Output the (x, y) coordinate of the center of the cell containing the given text.  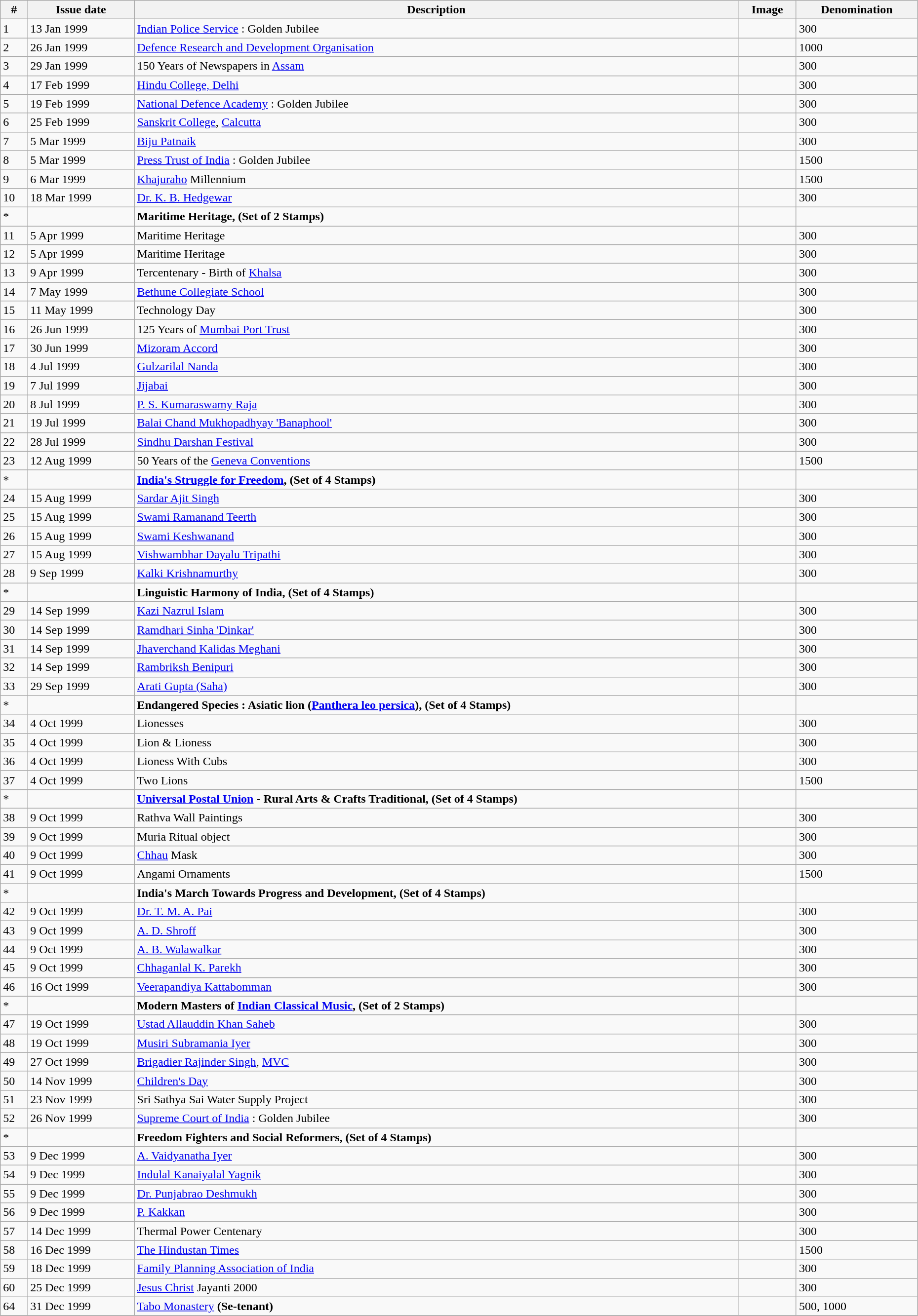
9 Apr 1999 (81, 273)
12 (14, 254)
24 (14, 498)
Children's Day (437, 1081)
28 Jul 1999 (81, 442)
14 Nov 1999 (81, 1081)
Indian Police Service : Golden Jubilee (437, 29)
Thermal Power Centenary (437, 1231)
19 (14, 386)
The Hindustan Times (437, 1250)
2 (14, 47)
53 (14, 1156)
Veerapandiya Kattabomman (437, 987)
Description (437, 10)
India's March Towards Progress and Development, (Set of 4 Stamps) (437, 893)
26 Nov 1999 (81, 1118)
Swami Ramanand Teerth (437, 517)
34 (14, 724)
51 (14, 1099)
Tercentenary - Birth of Khalsa (437, 273)
6 Mar 1999 (81, 179)
43 (14, 930)
7 Jul 1999 (81, 386)
41 (14, 874)
Rathva Wall Paintings (437, 817)
17 Feb 1999 (81, 85)
1000 (856, 47)
50 (14, 1081)
Tabo Monastery (Se-tenant) (437, 1306)
27 Oct 1999 (81, 1062)
Musiri Subramania Iyer (437, 1043)
46 (14, 987)
8 (14, 160)
27 (14, 555)
3 (14, 66)
25 Feb 1999 (81, 122)
Jhaverchand Kalidas Meghani (437, 649)
30 (14, 630)
1 (14, 29)
Freedom Fighters and Social Reformers, (Set of 4 Stamps) (437, 1137)
19 Feb 1999 (81, 104)
Family Planning Association of India (437, 1269)
Muria Ritual object (437, 837)
55 (14, 1194)
125 Years of Mumbai Port Trust (437, 329)
Lionesses (437, 724)
# (14, 10)
India's Struggle for Freedom, (Set of 4 Stamps) (437, 479)
Arati Gupta (Saha) (437, 686)
Modern Masters of Indian Classical Music, (Set of 2 Stamps) (437, 1006)
37 (14, 780)
Two Lions (437, 780)
26 Jun 1999 (81, 329)
7 May 1999 (81, 292)
Ustad Allauddin Khan Saheb (437, 1024)
Issue date (81, 10)
Swami Keshwanand (437, 536)
59 (14, 1269)
Angami Ornaments (437, 874)
31 (14, 649)
Sri Sathya Sai Water Supply Project (437, 1099)
Jijabai (437, 386)
30 Jun 1999 (81, 348)
32 (14, 667)
48 (14, 1043)
14 (14, 292)
Lioness With Cubs (437, 761)
Dr. T. M. A. Pai (437, 912)
64 (14, 1306)
50 Years of the Geneva Conventions (437, 461)
36 (14, 761)
16 (14, 329)
Sardar Ajit Singh (437, 498)
Sindhu Darshan Festival (437, 442)
44 (14, 949)
11 (14, 235)
Gulzarilal Nanda (437, 367)
58 (14, 1250)
26 (14, 536)
15 (14, 310)
23 (14, 461)
17 (14, 348)
Brigadier Rajinder Singh, MVC (437, 1062)
29 (14, 611)
Denomination (856, 10)
Ramdhari Sinha 'Dinkar' (437, 630)
25 (14, 517)
P. S. Kumaraswamy Raja (437, 404)
19 Jul 1999 (81, 423)
A. B. Walawalkar (437, 949)
Khajuraho Millennium (437, 179)
16 Oct 1999 (81, 987)
42 (14, 912)
13 (14, 273)
Universal Postal Union - Rural Arts & Crafts Traditional, (Set of 4 Stamps) (437, 799)
Dr. Punjabrao Deshmukh (437, 1194)
38 (14, 817)
150 Years of Newspapers in Assam (437, 66)
49 (14, 1062)
29 Sep 1999 (81, 686)
26 Jan 1999 (81, 47)
11 May 1999 (81, 310)
Lion & Lioness (437, 742)
Kalki Krishnamurthy (437, 574)
Press Trust of India : Golden Jubilee (437, 160)
35 (14, 742)
60 (14, 1287)
21 (14, 423)
Maritime Heritage, (Set of 2 Stamps) (437, 216)
29 Jan 1999 (81, 66)
5 (14, 104)
Balai Chand Mukhopadhyay 'Banaphool' (437, 423)
Mizoram Accord (437, 348)
9 Sep 1999 (81, 574)
National Defence Academy : Golden Jubilee (437, 104)
39 (14, 837)
16 Dec 1999 (81, 1250)
Vishwambhar Dayalu Tripathi (437, 555)
A. Vaidyanatha Iyer (437, 1156)
Defence Research and Development Organisation (437, 47)
A. D. Shroff (437, 930)
Bethune Collegiate School (437, 292)
Technology Day (437, 310)
Supreme Court of India : Golden Jubilee (437, 1118)
52 (14, 1118)
Biju Patnaik (437, 141)
Indulal Kanaiyalal Yagnik (437, 1175)
4 Jul 1999 (81, 367)
8 Jul 1999 (81, 404)
9 (14, 179)
20 (14, 404)
Rambriksh Benipuri (437, 667)
28 (14, 574)
23 Nov 1999 (81, 1099)
500, 1000 (856, 1306)
Linguistic Harmony of India, (Set of 4 Stamps) (437, 592)
6 (14, 122)
14 Dec 1999 (81, 1231)
25 Dec 1999 (81, 1287)
Dr. K. B. Hedgewar (437, 197)
Kazi Nazrul Islam (437, 611)
12 Aug 1999 (81, 461)
4 (14, 85)
Chhaganlal K. Parekh (437, 968)
40 (14, 855)
54 (14, 1175)
Hindu College, Delhi (437, 85)
33 (14, 686)
57 (14, 1231)
18 (14, 367)
7 (14, 141)
18 Dec 1999 (81, 1269)
22 (14, 442)
45 (14, 968)
56 (14, 1212)
P. Kakkan (437, 1212)
10 (14, 197)
31 Dec 1999 (81, 1306)
47 (14, 1024)
Jesus Christ Jayanti 2000 (437, 1287)
Image (767, 10)
18 Mar 1999 (81, 197)
Sanskrit College, Calcutta (437, 122)
Chhau Mask (437, 855)
13 Jan 1999 (81, 29)
Endangered Species : Asiatic lion (Panthera leo persica), (Set of 4 Stamps) (437, 705)
